Determine the [X, Y] coordinate at the center of the cell enclosing the given text.  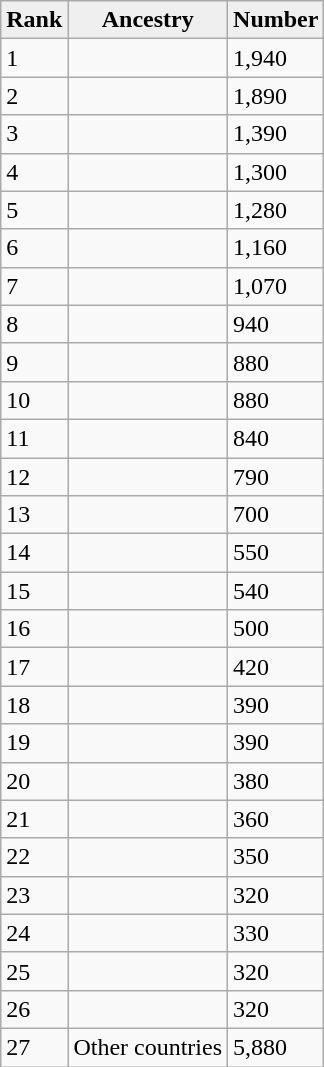
700 [276, 515]
330 [276, 933]
17 [34, 667]
840 [276, 438]
360 [276, 819]
540 [276, 591]
23 [34, 895]
350 [276, 857]
15 [34, 591]
14 [34, 553]
25 [34, 971]
18 [34, 705]
22 [34, 857]
1,160 [276, 248]
21 [34, 819]
Number [276, 20]
24 [34, 933]
8 [34, 324]
1,390 [276, 134]
4 [34, 172]
1,890 [276, 96]
5 [34, 210]
13 [34, 515]
Rank [34, 20]
2 [34, 96]
16 [34, 629]
940 [276, 324]
26 [34, 1009]
500 [276, 629]
550 [276, 553]
19 [34, 743]
20 [34, 781]
3 [34, 134]
12 [34, 477]
1 [34, 58]
9 [34, 362]
Other countries [148, 1047]
7 [34, 286]
1,280 [276, 210]
1,070 [276, 286]
790 [276, 477]
27 [34, 1047]
5,880 [276, 1047]
1,300 [276, 172]
11 [34, 438]
10 [34, 400]
380 [276, 781]
1,940 [276, 58]
420 [276, 667]
6 [34, 248]
Ancestry [148, 20]
